Locate the cell with the specified text and output its [X, Y] center coordinate. 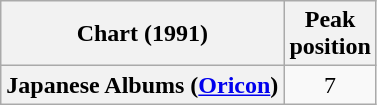
Peak position [330, 34]
Japanese Albums (Oricon) [142, 85]
Chart (1991) [142, 34]
7 [330, 85]
